Return [x, y] of the center of cell containing provided text 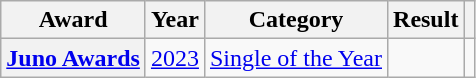
Category [296, 20]
Result [426, 20]
Single of the Year [296, 58]
Award [74, 20]
Juno Awards [74, 58]
Year [174, 20]
2023 [174, 58]
